Return (x, y) of the center of cell containing provided text 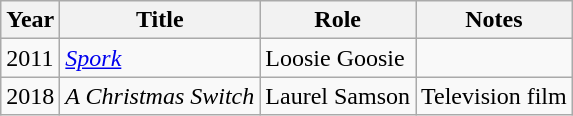
Year (30, 20)
Television film (494, 96)
2018 (30, 96)
Role (338, 20)
Loosie Goosie (338, 58)
Title (160, 20)
Spork (160, 58)
A Christmas Switch (160, 96)
Laurel Samson (338, 96)
2011 (30, 58)
Notes (494, 20)
